Detect which cell encompasses the target text, then output its [x, y] center coordinate. 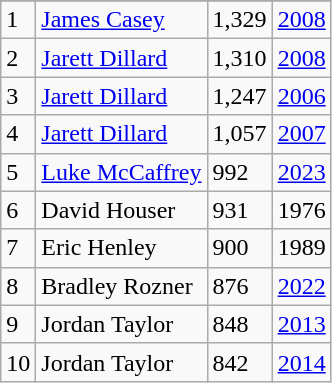
8 [18, 286]
10 [18, 362]
2022 [302, 286]
2007 [302, 134]
Bradley Rozner [122, 286]
Luke McCaffrey [122, 172]
1976 [302, 210]
2 [18, 58]
3 [18, 96]
1989 [302, 248]
1,329 [240, 20]
James Casey [122, 20]
1,057 [240, 134]
4 [18, 134]
1 [18, 20]
9 [18, 324]
Eric Henley [122, 248]
992 [240, 172]
6 [18, 210]
David Houser [122, 210]
2023 [302, 172]
842 [240, 362]
1,310 [240, 58]
2014 [302, 362]
7 [18, 248]
2006 [302, 96]
2013 [302, 324]
931 [240, 210]
900 [240, 248]
876 [240, 286]
848 [240, 324]
1,247 [240, 96]
5 [18, 172]
